Identify which cell holds the provided text, then report its [x, y] central coordinate. 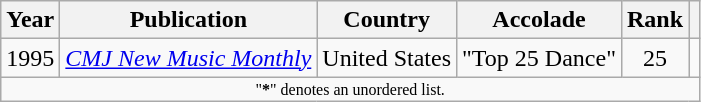
Country [387, 20]
Publication [188, 20]
CMJ New Music Monthly [188, 58]
Rank [654, 20]
United States [387, 58]
1995 [30, 58]
25 [654, 58]
"Top 25 Dance" [540, 58]
"*" denotes an unordered list. [350, 89]
Year [30, 20]
Accolade [540, 20]
